Find where the given text appears and provide that cell's center as (X, Y) coordinate. 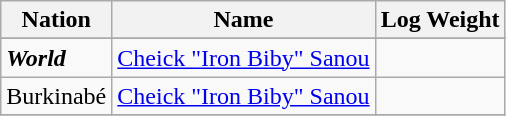
Log Weight (440, 20)
World (56, 58)
Nation (56, 20)
Burkinabé (56, 96)
Name (244, 20)
